Find where the given text appears and provide that cell's center as (X, Y) coordinate. 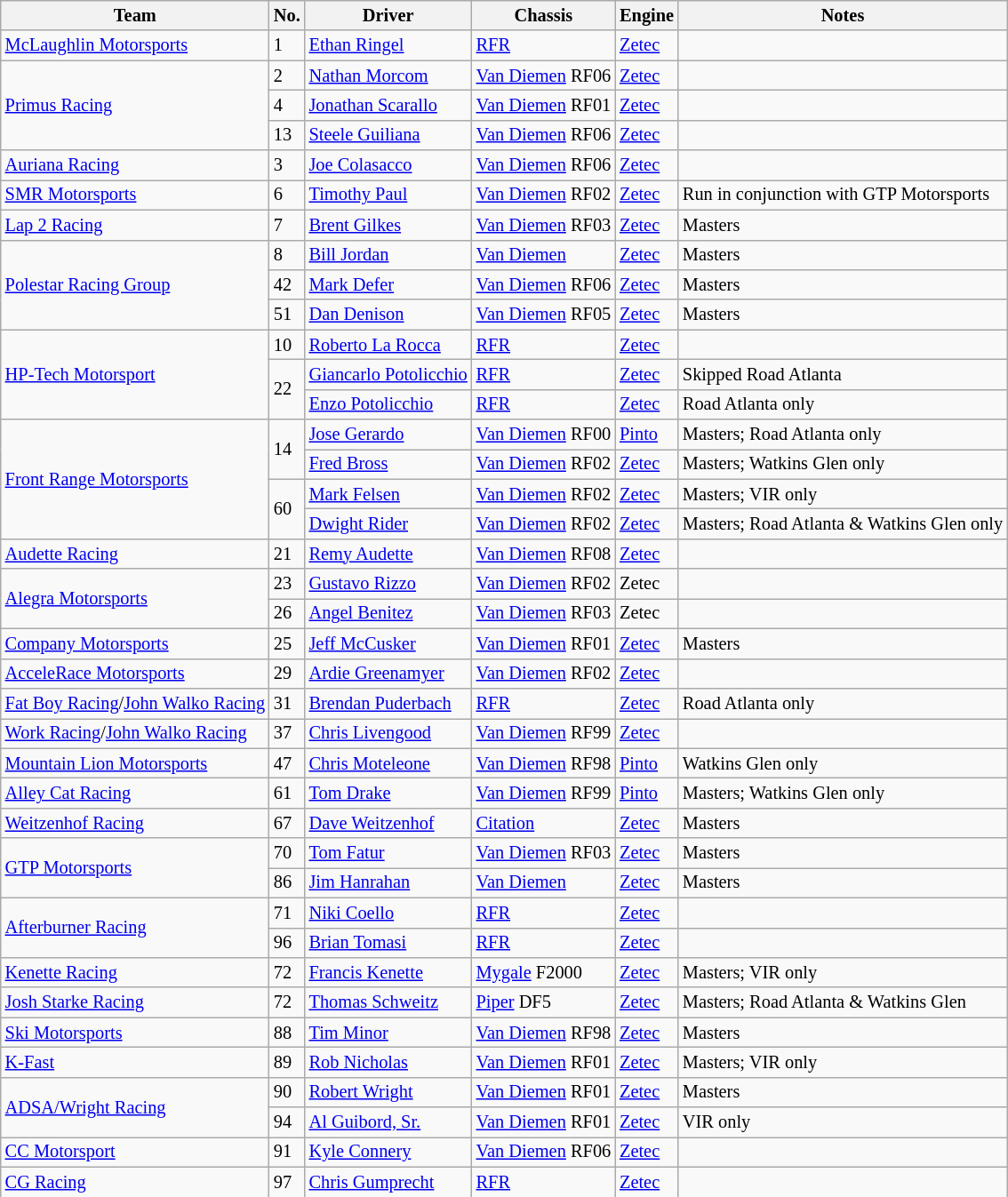
Masters; Road Atlanta only (843, 435)
Chris Gumprecht (388, 1182)
Tim Minor (388, 1033)
HP-Tech Motorsport (135, 375)
Chassis (544, 15)
Run in conjunction with GTP Motorsports (843, 195)
Gustavo Rizzo (388, 584)
Mygale F2000 (544, 972)
8 (287, 255)
Steele Guiliana (388, 135)
Chris Livengood (388, 733)
Driver (388, 15)
Kenette Racing (135, 972)
Company Motorsports (135, 643)
CG Racing (135, 1182)
2 (287, 76)
Nathan Morcom (388, 76)
Notes (843, 15)
AcceleRace Motorsports (135, 674)
21 (287, 554)
SMR Motorsports (135, 195)
4 (287, 105)
GTP Motorsports (135, 867)
Jonathan Scarallo (388, 105)
Francis Kenette (388, 972)
71 (287, 913)
Auriana Racing (135, 165)
McLaughlin Motorsports (135, 45)
Audette Racing (135, 554)
Van Diemen RF05 (544, 315)
Van Diemen RF08 (544, 554)
1 (287, 45)
Bill Jordan (388, 255)
67 (287, 823)
Ethan Ringel (388, 45)
91 (287, 1152)
Alegra Motorsports (135, 599)
Citation (544, 823)
Brian Tomasi (388, 943)
22 (287, 389)
Timothy Paul (388, 195)
6 (287, 195)
23 (287, 584)
Al Guibord, Sr. (388, 1122)
Chris Moteleone (388, 763)
26 (287, 613)
Skipped Road Atlanta (843, 374)
Piper DF5 (544, 1002)
Enzo Potolicchio (388, 404)
70 (287, 853)
25 (287, 643)
Jeff McCusker (388, 643)
Angel Benitez (388, 613)
Ardie Greenamyer (388, 674)
Joe Colasacco (388, 165)
Jose Gerardo (388, 435)
Josh Starke Racing (135, 1002)
Alley Cat Racing (135, 793)
42 (287, 284)
No. (287, 15)
90 (287, 1092)
Fat Boy Racing/John Walko Racing (135, 703)
94 (287, 1122)
Mark Defer (388, 284)
Roberto La Rocca (388, 345)
Robert Wright (388, 1092)
29 (287, 674)
89 (287, 1062)
CC Motorsport (135, 1152)
Dwight Rider (388, 523)
7 (287, 225)
Work Racing/John Walko Racing (135, 733)
Niki Coello (388, 913)
Mark Felsen (388, 494)
14 (287, 450)
88 (287, 1033)
Lap 2 Racing (135, 225)
Rob Nicholas (388, 1062)
96 (287, 943)
Front Range Motorsports (135, 480)
60 (287, 508)
Thomas Schweitz (388, 1002)
Masters; Road Atlanta & Watkins Glen only (843, 523)
Mountain Lion Motorsports (135, 763)
K-Fast (135, 1062)
Brendan Puderbach (388, 703)
Fred Bross (388, 464)
Remy Audette (388, 554)
51 (287, 315)
Tom Fatur (388, 853)
Engine (647, 15)
97 (287, 1182)
3 (287, 165)
Watkins Glen only (843, 763)
31 (287, 703)
Van Diemen RF00 (544, 435)
86 (287, 882)
47 (287, 763)
Giancarlo Potolicchio (388, 374)
Afterburner Racing (135, 928)
Dan Denison (388, 315)
10 (287, 345)
Primus Racing (135, 105)
VIR only (843, 1122)
Kyle Connery (388, 1152)
Jim Hanrahan (388, 882)
ADSA/Wright Racing (135, 1107)
Polestar Racing Group (135, 284)
Team (135, 15)
37 (287, 733)
Ski Motorsports (135, 1033)
Dave Weitzenhof (388, 823)
Tom Drake (388, 793)
13 (287, 135)
Weitzenhof Racing (135, 823)
61 (287, 793)
Masters; Road Atlanta & Watkins Glen (843, 1002)
Brent Gilkes (388, 225)
